From the cell containing the given text, extract its center point as [X, Y] coordinate. 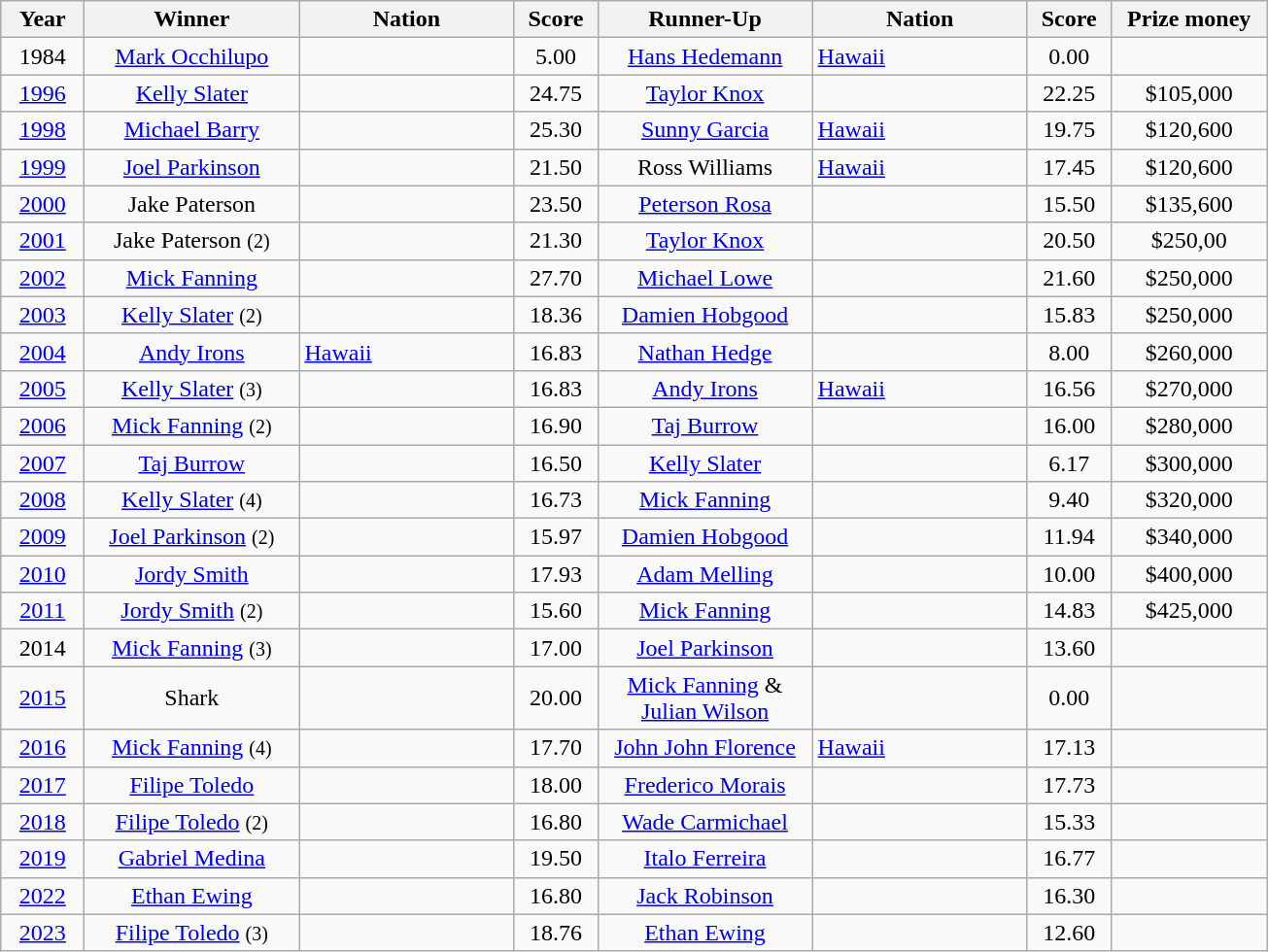
1996 [43, 93]
16.30 [1069, 896]
2003 [43, 315]
$135,600 [1189, 204]
1999 [43, 167]
$250,00 [1189, 241]
18.36 [556, 315]
Adam Melling [705, 574]
8.00 [1069, 352]
5.00 [556, 56]
18.00 [556, 785]
$340,000 [1189, 537]
18.76 [556, 933]
16.77 [1069, 859]
2009 [43, 537]
Year [43, 19]
15.83 [1069, 315]
17.73 [1069, 785]
27.70 [556, 278]
Filipe Toledo [192, 785]
22.25 [1069, 93]
2000 [43, 204]
Filipe Toledo (2) [192, 822]
21.50 [556, 167]
Mick Fanning (2) [192, 425]
10.00 [1069, 574]
Runner-Up [705, 19]
$320,000 [1189, 500]
Nathan Hedge [705, 352]
Sunny Garcia [705, 130]
2019 [43, 859]
$105,000 [1189, 93]
Italo Ferreira [705, 859]
2007 [43, 463]
20.50 [1069, 241]
23.50 [556, 204]
Gabriel Medina [192, 859]
Hans Hedemann [705, 56]
Jack Robinson [705, 896]
17.70 [556, 748]
Jake Paterson (2) [192, 241]
Jordy Smith [192, 574]
$260,000 [1189, 352]
17.13 [1069, 748]
Kelly Slater (2) [192, 315]
Shark [192, 697]
25.30 [556, 130]
Jordy Smith (2) [192, 611]
24.75 [556, 93]
15.50 [1069, 204]
Kelly Slater (3) [192, 389]
$425,000 [1189, 611]
16.90 [556, 425]
21.30 [556, 241]
13.60 [1069, 648]
John John Florence [705, 748]
2002 [43, 278]
1998 [43, 130]
2023 [43, 933]
Joel Parkinson (2) [192, 537]
$400,000 [1189, 574]
2014 [43, 648]
19.50 [556, 859]
6.17 [1069, 463]
Prize money [1189, 19]
17.93 [556, 574]
19.75 [1069, 130]
Kelly Slater (4) [192, 500]
2011 [43, 611]
17.00 [556, 648]
Mick Fanning (4) [192, 748]
Mark Occhilupo [192, 56]
16.56 [1069, 389]
14.83 [1069, 611]
16.73 [556, 500]
2005 [43, 389]
16.50 [556, 463]
$270,000 [1189, 389]
2017 [43, 785]
2001 [43, 241]
Winner [192, 19]
Filipe Toledo (3) [192, 933]
Mick Fanning & Julian Wilson [705, 697]
16.00 [1069, 425]
15.33 [1069, 822]
21.60 [1069, 278]
2004 [43, 352]
Wade Carmichael [705, 822]
2008 [43, 500]
2016 [43, 748]
Ross Williams [705, 167]
2022 [43, 896]
Frederico Morais [705, 785]
12.60 [1069, 933]
9.40 [1069, 500]
Mick Fanning (3) [192, 648]
15.60 [556, 611]
11.94 [1069, 537]
$300,000 [1189, 463]
2010 [43, 574]
2006 [43, 425]
20.00 [556, 697]
$280,000 [1189, 425]
Michael Lowe [705, 278]
Peterson Rosa [705, 204]
15.97 [556, 537]
17.45 [1069, 167]
Jake Paterson [192, 204]
1984 [43, 56]
Michael Barry [192, 130]
2018 [43, 822]
2015 [43, 697]
